Capture the cell that displays the provided text and extract its [x, y] central coordinate. 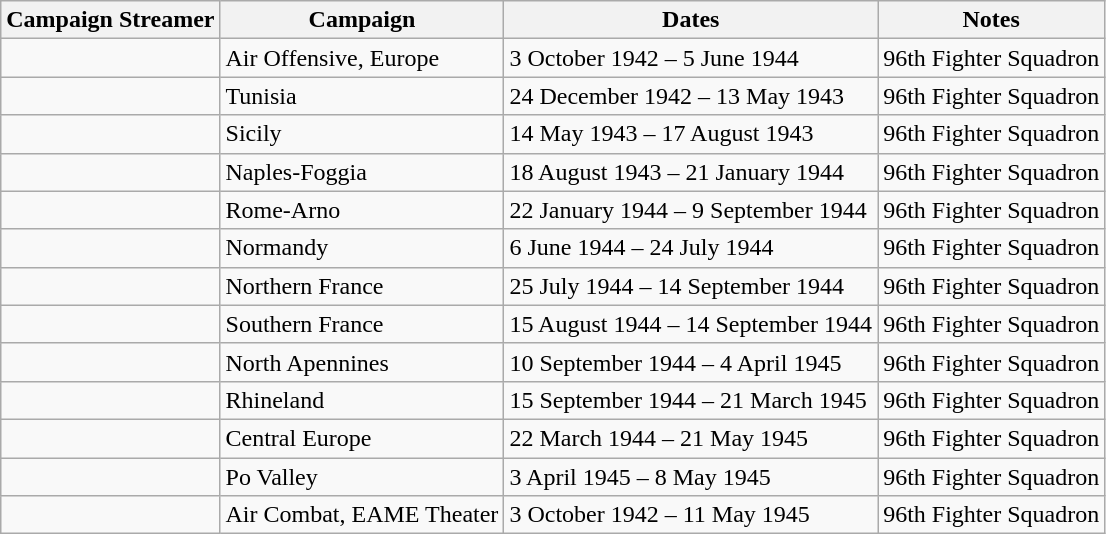
18 August 1943 – 21 January 1944 [691, 172]
Sicily [362, 134]
Rhineland [362, 400]
22 March 1944 – 21 May 1945 [691, 438]
22 January 1944 – 9 September 1944 [691, 210]
Air Combat, EAME Theater [362, 515]
Air Offensive, Europe [362, 58]
15 August 1944 – 14 September 1944 [691, 324]
Normandy [362, 248]
Naples-Foggia [362, 172]
3 April 1945 – 8 May 1945 [691, 477]
Southern France [362, 324]
Tunisia [362, 96]
Rome-Arno [362, 210]
6 June 1944 – 24 July 1944 [691, 248]
Campaign [362, 20]
Campaign Streamer [110, 20]
10 September 1944 – 4 April 1945 [691, 362]
25 July 1944 – 14 September 1944 [691, 286]
3 October 1942 – 5 June 1944 [691, 58]
3 October 1942 – 11 May 1945 [691, 515]
24 December 1942 – 13 May 1943 [691, 96]
Po Valley [362, 477]
Notes [992, 20]
Dates [691, 20]
14 May 1943 – 17 August 1943 [691, 134]
Northern France [362, 286]
North Apennines [362, 362]
15 September 1944 – 21 March 1945 [691, 400]
Central Europe [362, 438]
